Identify which cell holds the provided text, then report its (x, y) central coordinate. 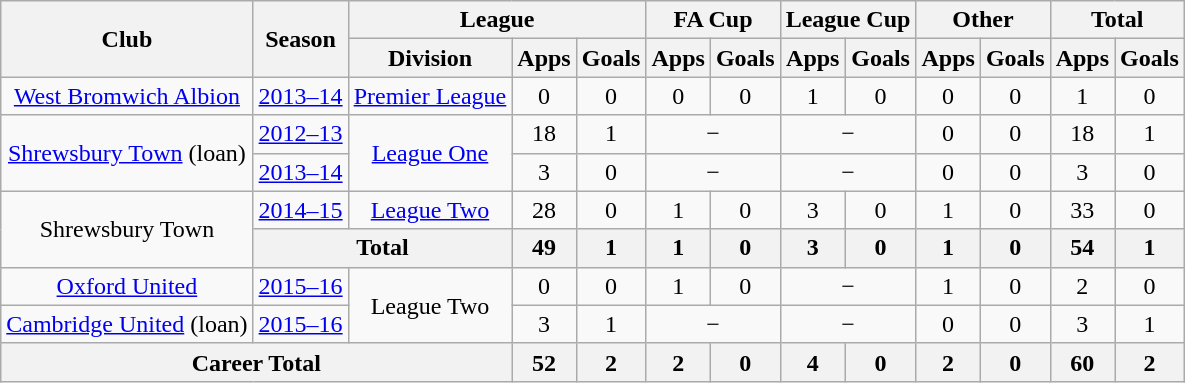
FA Cup (713, 20)
49 (544, 248)
Shrewsbury Town (loan) (127, 153)
League Cup (848, 20)
Oxford United (127, 286)
West Bromwich Albion (127, 96)
54 (1082, 248)
2014–15 (300, 210)
Division (430, 58)
52 (544, 362)
Other (983, 20)
Club (127, 39)
4 (812, 362)
2012–13 (300, 134)
33 (1082, 210)
Cambridge United (loan) (127, 324)
Season (300, 39)
League (497, 20)
League One (430, 153)
60 (1082, 362)
28 (544, 210)
Career Total (256, 362)
Premier League (430, 96)
Shrewsbury Town (127, 229)
